Detect which cell encompasses the target text, then output its [x, y] center coordinate. 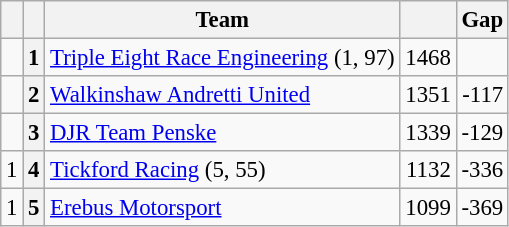
2 [34, 95]
-369 [482, 208]
Erebus Motorsport [222, 208]
1099 [428, 208]
-336 [482, 170]
Gap [482, 20]
Tickford Racing (5, 55) [222, 170]
1132 [428, 170]
1351 [428, 95]
5 [34, 208]
3 [34, 133]
Team [222, 20]
1468 [428, 58]
DJR Team Penske [222, 133]
Walkinshaw Andretti United [222, 95]
-129 [482, 133]
4 [34, 170]
Triple Eight Race Engineering (1, 97) [222, 58]
-117 [482, 95]
1339 [428, 133]
